From the cell containing the given text, extract its center point as (x, y) coordinate. 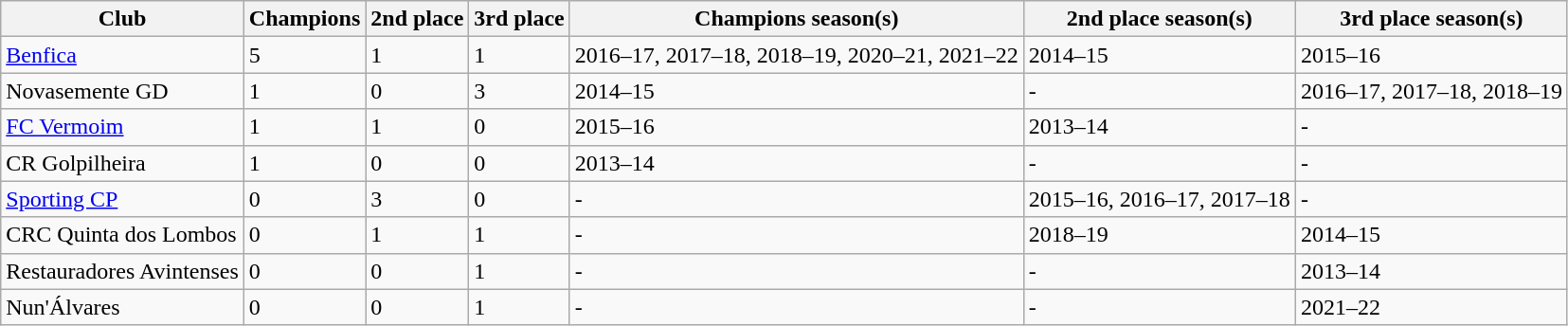
Sporting CP (123, 199)
Benfica (123, 55)
3rd place (519, 19)
2016–17, 2017–18, 2018–19, 2020–21, 2021–22 (796, 55)
5 (304, 55)
CRC Quinta dos Lombos (123, 235)
Nun'Álvares (123, 307)
Novasemente GD (123, 91)
Champions season(s) (796, 19)
2016–17, 2017–18, 2018–19 (1431, 91)
FC Vermoim (123, 127)
Club (123, 19)
2nd place (417, 19)
2021–22 (1431, 307)
2018–19 (1160, 235)
3rd place season(s) (1431, 19)
2nd place season(s) (1160, 19)
2015–16, 2016–17, 2017–18 (1160, 199)
Champions (304, 19)
Restauradores Avintenses (123, 271)
CR Golpilheira (123, 163)
